Detect which cell encompasses the target text, then output its (x, y) center coordinate. 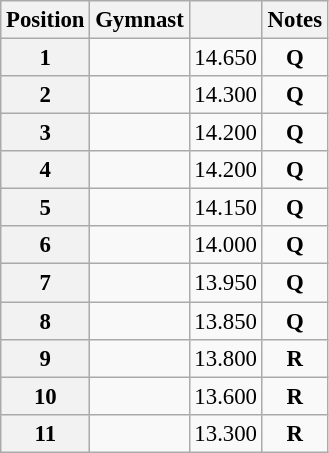
11 (46, 433)
14.650 (226, 58)
14.150 (226, 208)
13.950 (226, 283)
13.850 (226, 321)
9 (46, 358)
13.300 (226, 433)
6 (46, 245)
Position (46, 20)
14.000 (226, 245)
13.600 (226, 396)
Notes (294, 20)
4 (46, 170)
2 (46, 95)
8 (46, 321)
10 (46, 396)
7 (46, 283)
1 (46, 58)
14.300 (226, 95)
13.800 (226, 358)
3 (46, 133)
Gymnast (140, 20)
5 (46, 208)
